Search for the cell housing the specified text and yield its (x, y) center coordinate. 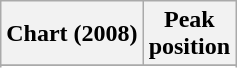
Chart (2008) (72, 34)
Peakposition (189, 34)
